Search for the cell housing the specified text and yield its (x, y) center coordinate. 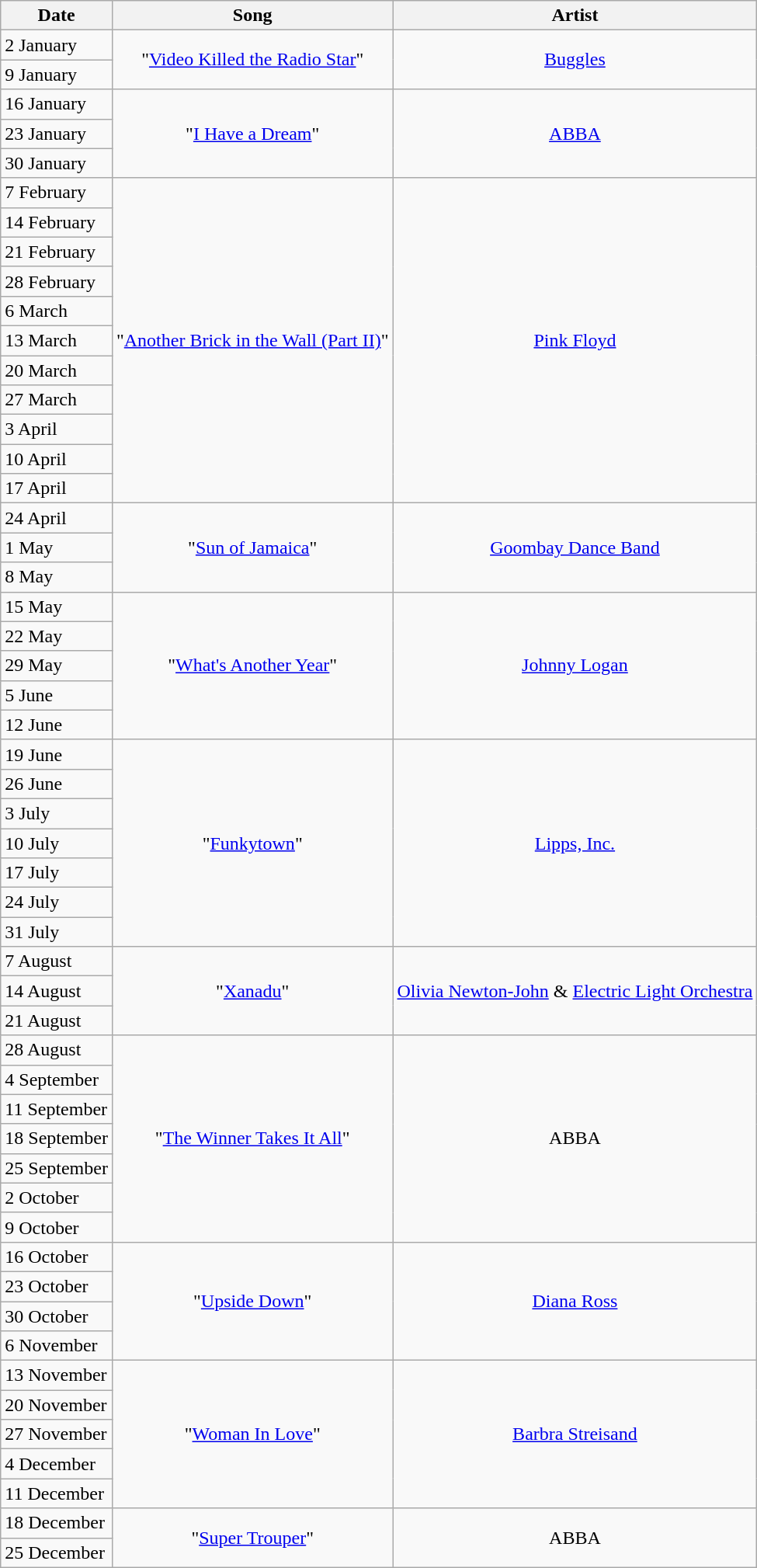
18 September (57, 1139)
23 January (57, 134)
30 January (57, 163)
21 February (57, 252)
29 May (57, 666)
Diana Ross (575, 1301)
"Upside Down" (252, 1301)
14 August (57, 991)
"I Have a Dream" (252, 134)
7 February (57, 193)
Buggles (575, 60)
30 October (57, 1316)
2 January (57, 45)
Pink Floyd (575, 340)
5 June (57, 695)
15 May (57, 607)
Goombay Dance Band (575, 548)
8 May (57, 577)
9 January (57, 75)
25 September (57, 1168)
3 April (57, 429)
2 October (57, 1198)
13 November (57, 1375)
Barbra Streisand (575, 1434)
"Woman In Love" (252, 1434)
Johnny Logan (575, 666)
1 May (57, 548)
13 March (57, 340)
20 March (57, 370)
24 July (57, 902)
"Funkytown" (252, 843)
10 July (57, 843)
21 August (57, 1020)
"Sun of Jamaica" (252, 548)
14 February (57, 222)
28 August (57, 1050)
"Another Brick in the Wall (Part II)" (252, 340)
Song (252, 16)
17 July (57, 873)
25 December (57, 1552)
"What's Another Year" (252, 666)
4 September (57, 1080)
23 October (57, 1286)
17 April (57, 488)
Date (57, 16)
6 November (57, 1346)
16 January (57, 104)
"Video Killed the Radio Star" (252, 60)
10 April (57, 459)
18 December (57, 1523)
"Super Trouper" (252, 1538)
11 December (57, 1493)
31 July (57, 932)
9 October (57, 1227)
Olivia Newton-John & Electric Light Orchestra (575, 991)
22 May (57, 636)
27 November (57, 1434)
7 August (57, 961)
"The Winner Takes It All" (252, 1139)
3 July (57, 813)
28 February (57, 281)
"Xanadu" (252, 991)
16 October (57, 1257)
4 December (57, 1464)
19 June (57, 754)
6 March (57, 311)
Artist (575, 16)
24 April (57, 518)
11 September (57, 1109)
Lipps, Inc. (575, 843)
20 November (57, 1405)
12 June (57, 725)
27 March (57, 400)
26 June (57, 784)
